Search for the cell housing the specified text and yield its (x, y) center coordinate. 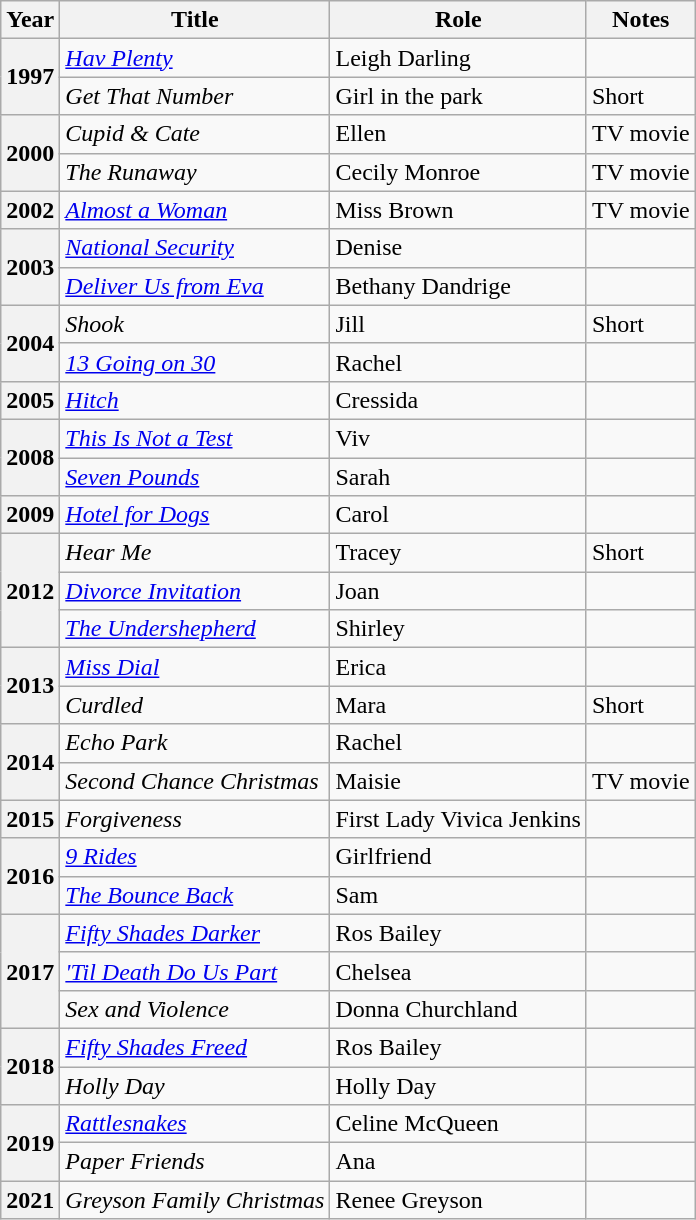
2014 (30, 762)
Shirley (458, 629)
Second Chance Christmas (195, 781)
Curdled (195, 705)
2008 (30, 457)
9 Rides (195, 857)
Hav Plenty (195, 58)
Year (30, 20)
Sarah (458, 477)
2000 (30, 153)
Rattlesnakes (195, 1124)
Chelsea (458, 971)
Carol (458, 515)
Title (195, 20)
Mara (458, 705)
Jill (458, 324)
Paper Friends (195, 1162)
Tracey (458, 553)
Fifty Shades Darker (195, 933)
2019 (30, 1143)
Seven Pounds (195, 477)
Erica (458, 667)
'Til Death Do Us Part (195, 971)
2002 (30, 210)
Joan (458, 591)
The Undershepherd (195, 629)
Bethany Dandrige (458, 286)
Girl in the park (458, 96)
2017 (30, 971)
Renee Greyson (458, 1200)
Sam (458, 895)
Hotel for Dogs (195, 515)
Cupid & Cate (195, 134)
Divorce Invitation (195, 591)
The Bounce Back (195, 895)
Shook (195, 324)
Echo Park (195, 743)
Forgiveness (195, 819)
Ellen (458, 134)
Donna Churchland (458, 1009)
2021 (30, 1200)
1997 (30, 77)
Denise (458, 248)
Celine McQueen (458, 1124)
13 Going on 30 (195, 362)
Maisie (458, 781)
2016 (30, 876)
Cressida (458, 400)
Greyson Family Christmas (195, 1200)
2004 (30, 343)
2012 (30, 591)
Deliver Us from Eva (195, 286)
Fifty Shades Freed (195, 1047)
Girlfriend (458, 857)
This Is Not a Test (195, 438)
2003 (30, 267)
Viv (458, 438)
2015 (30, 819)
Hear Me (195, 553)
Notes (640, 20)
2018 (30, 1066)
Get That Number (195, 96)
2009 (30, 515)
Miss Brown (458, 210)
Sex and Violence (195, 1009)
Almost a Woman (195, 210)
First Lady Vivica Jenkins (458, 819)
Ana (458, 1162)
2005 (30, 400)
Role (458, 20)
2013 (30, 686)
National Security (195, 248)
Miss Dial (195, 667)
Leigh Darling (458, 58)
The Runaway (195, 172)
Hitch (195, 400)
Cecily Monroe (458, 172)
